Return (x, y) of the center of cell containing provided text 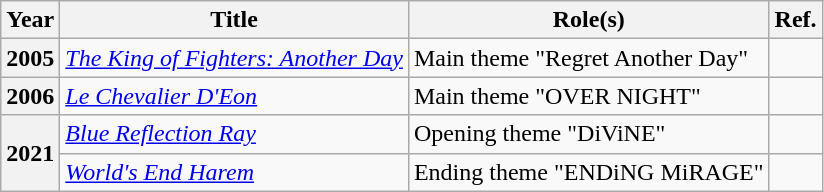
World's End Harem (234, 172)
Ref. (796, 20)
Title (234, 20)
Le Chevalier D'Eon (234, 96)
2006 (30, 96)
Role(s) (588, 20)
Main theme "Regret Another Day" (588, 58)
Ending theme "ENDiNG MiRAGE" (588, 172)
2005 (30, 58)
Blue Reflection Ray (234, 134)
2021 (30, 153)
Opening theme "DiViNE" (588, 134)
Main theme "OVER NIGHT" (588, 96)
The King of Fighters: Another Day (234, 58)
Year (30, 20)
